Provide the [x, y] coordinate of the cell's center where the given text is located.  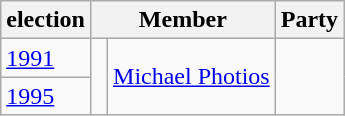
Michael Photios [192, 77]
Party [309, 20]
election [46, 20]
1995 [46, 96]
Member [182, 20]
1991 [46, 58]
